Output the (x, y) coordinate of the center of the cell containing the given text.  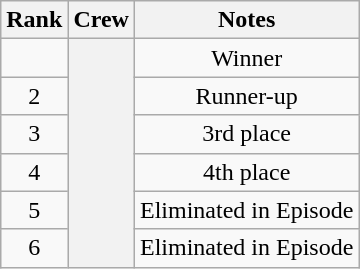
Runner-up (246, 96)
Notes (246, 20)
3rd place (246, 134)
2 (34, 96)
6 (34, 248)
Rank (34, 20)
Winner (246, 58)
4th place (246, 172)
Crew (102, 20)
4 (34, 172)
5 (34, 210)
3 (34, 134)
